Identify which cell holds the provided text, then report its (x, y) central coordinate. 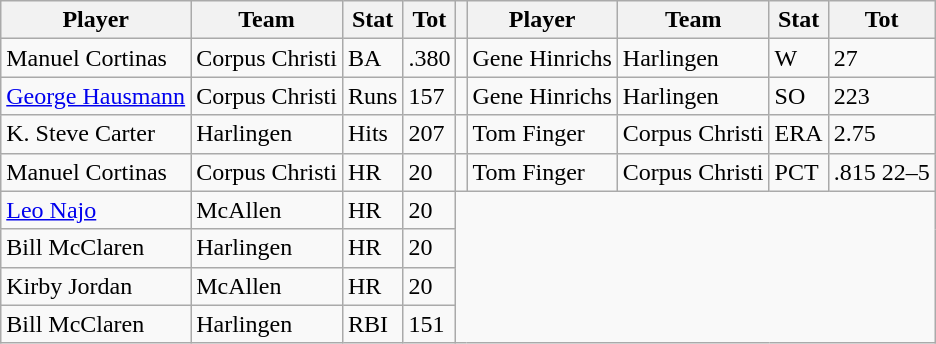
ERA (798, 134)
W (798, 58)
BA (372, 58)
.380 (430, 58)
.815 22–5 (882, 172)
207 (430, 134)
27 (882, 58)
223 (882, 96)
PCT (798, 172)
Runs (372, 96)
George Hausmann (96, 96)
RBI (372, 324)
157 (430, 96)
Leo Najo (96, 210)
K. Steve Carter (96, 134)
Kirby Jordan (96, 286)
2.75 (882, 134)
151 (430, 324)
SO (798, 96)
Hits (372, 134)
